Identify which cell holds the provided text, then report its [x, y] central coordinate. 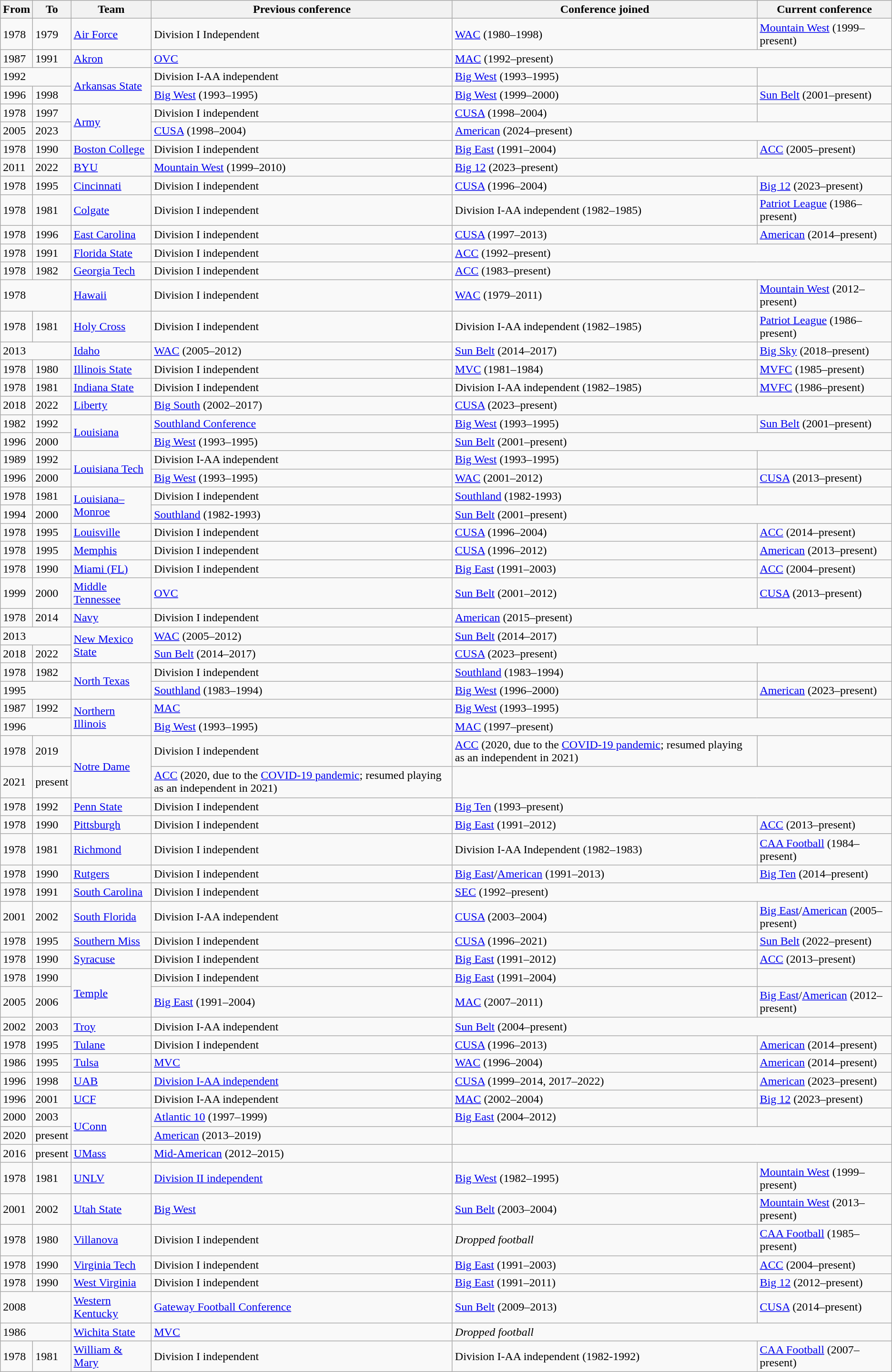
Holy Cross [111, 327]
Cincinnati [111, 185]
Big West (1982–1995) [605, 1178]
Mountain West (2013–present) [824, 1209]
Georgia Tech [111, 271]
Sun Belt (2001–2012) [605, 594]
Big Ten (1993–present) [672, 807]
Utah State [111, 1209]
Arkansas State [111, 86]
Akron [111, 59]
CUSA (2014–present) [824, 1307]
Tulsa [111, 1063]
UMass [111, 1153]
Virginia Tech [111, 1265]
CAA Football (2007–present) [824, 1357]
Hawaii [111, 295]
Atlantic 10 (1997–1999) [302, 1117]
North Texas [111, 681]
Rutgers [111, 874]
American (2015–present) [672, 618]
Division I Independent [302, 34]
2020 [17, 1135]
Team [111, 10]
Conference joined [605, 10]
To [52, 10]
MAC [302, 708]
American (2024–present) [672, 131]
Sun Belt (2022–present) [824, 941]
East Carolina [111, 234]
Miami (FL) [111, 568]
WAC (1980–1998) [605, 34]
Division I-AA Independent (1982–1983) [605, 849]
Tulane [111, 1045]
ACC (1983–present) [672, 271]
Colgate [111, 210]
Northern Illinois [111, 717]
Wichita State [111, 1332]
Memphis [111, 550]
Mountain West (2012–present) [824, 295]
2006 [52, 1002]
MAC (2002–2004) [605, 1099]
BYU [111, 167]
UNLV [111, 1178]
Big East/American (1991–2013) [605, 874]
WAC (1996–2004) [605, 1063]
ACC (2005–present) [824, 149]
Villanova [111, 1240]
Division I-AA independent (1982-1992) [605, 1357]
Big East/American (2005–present) [824, 917]
2023 [52, 131]
WAC (1979–2011) [605, 295]
2008 [36, 1307]
CUSA (1996–2021) [605, 941]
Louisville [111, 532]
CUSA (1999–2014, 2017–2022) [605, 1081]
2011 [17, 167]
Louisiana–Monroe [111, 505]
2016 [17, 1153]
1979 [52, 34]
1989 [17, 460]
Troy [111, 1027]
Big 12 (2012–present) [824, 1283]
Illinois State [111, 369]
Big West (1996–2000) [605, 690]
Air Force [111, 34]
UConn [111, 1126]
1997 [52, 113]
Western Kentucky [111, 1307]
MVFC (1986–present) [824, 387]
CAA Football (1984–present) [824, 849]
CUSA (1996–2013) [605, 1045]
Southland Conference [302, 424]
Current conference [824, 10]
William & Mary [111, 1357]
Louisiana Tech [111, 469]
Florida State [111, 253]
Big West (1999–2000) [605, 95]
Army [111, 122]
MVC (1981–1984) [605, 369]
West Virginia [111, 1283]
Sun Belt (2004–present) [672, 1027]
Big East (1991–2011) [605, 1283]
2021 [17, 782]
MAC (2007–2011) [605, 1002]
Richmond [111, 849]
Big East/American (2012–present) [824, 1002]
Big Sky (2018–present) [824, 351]
Middle Tennessee [111, 594]
American (2013–present) [824, 550]
CAA Football (1985–present) [824, 1240]
Previous conference [302, 10]
New Mexico State [111, 645]
Syracuse [111, 959]
American (2013–2019) [302, 1135]
UAB [111, 1081]
CUSA (1997–2013) [605, 234]
ACC (1992–present) [672, 253]
2014 [52, 618]
SEC (1992–present) [672, 892]
From [17, 10]
MAC (1992–present) [672, 59]
1999 [17, 594]
MAC (1997–present) [672, 726]
Boston College [111, 149]
Big East (2004–2012) [605, 1117]
Gateway Football Conference [302, 1307]
Southern Miss [111, 941]
CUSA (1996–2012) [605, 550]
MVFC (1985–present) [824, 369]
Indiana State [111, 387]
Pittsburgh [111, 825]
Sun Belt (2009–2013) [605, 1307]
1994 [17, 514]
Big Ten (2014–present) [824, 874]
UCF [111, 1099]
WAC (2001–2012) [605, 478]
Division II independent [302, 1178]
Louisiana [111, 433]
Penn State [111, 807]
Mountain West (1999–2010) [302, 167]
Temple [111, 993]
South Florida [111, 917]
CUSA (2003–2004) [605, 917]
Liberty [111, 405]
Idaho [111, 351]
Sun Belt (2003–2004) [605, 1209]
Navy [111, 618]
Notre Dame [111, 767]
2019 [52, 751]
South Carolina [111, 892]
Big West [302, 1209]
ACC (2014–present) [824, 532]
Big South (2002–2017) [302, 405]
Mid-American (2012–2015) [302, 1153]
